Identify which cell holds the provided text, then report its [X, Y] central coordinate. 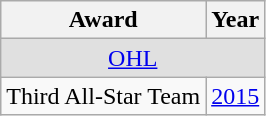
2015 [236, 96]
Year [236, 20]
Third All-Star Team [104, 96]
OHL [133, 58]
Award [104, 20]
